Pinpoint the cell where the given text exists, returning its [X, Y] midpoint coordinate. 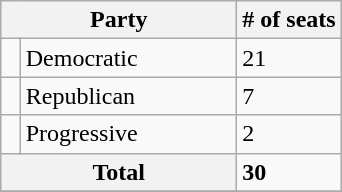
7 [289, 96]
Democratic [128, 58]
2 [289, 134]
30 [289, 172]
Total [119, 172]
21 [289, 58]
Republican [128, 96]
# of seats [289, 20]
Progressive [128, 134]
Party [119, 20]
